Return (X, Y) of the center of cell containing provided text 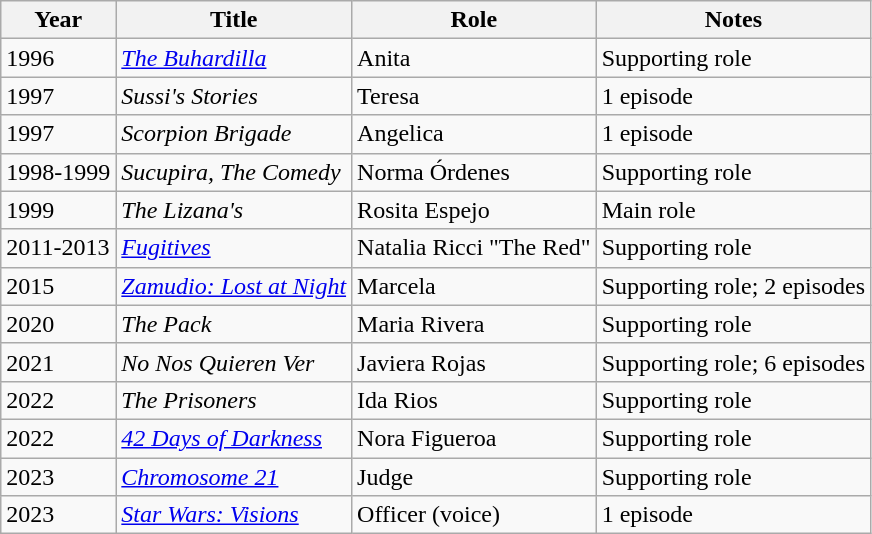
Scorpion Brigade (234, 134)
Anita (474, 58)
42 Days of Darkness (234, 438)
Officer (voice) (474, 515)
Ida Rios (474, 400)
The Lizana's (234, 210)
2020 (58, 324)
Judge (474, 477)
Maria Rivera (474, 324)
Title (234, 20)
2021 (58, 362)
Nora Figueroa (474, 438)
1996 (58, 58)
Year (58, 20)
Fugitives (234, 248)
Javiera Rojas (474, 362)
Chromosome 21 (234, 477)
Role (474, 20)
The Buhardilla (234, 58)
Marcela (474, 286)
Teresa (474, 96)
Notes (733, 20)
The Pack (234, 324)
2011-2013 (58, 248)
Zamudio: Lost at Night (234, 286)
Angelica (474, 134)
Norma Órdenes (474, 172)
Star Wars: Visions (234, 515)
Supporting role; 6 episodes (733, 362)
1999 (58, 210)
Rosita Espejo (474, 210)
Sucupira, The Comedy (234, 172)
Supporting role; 2 episodes (733, 286)
2015 (58, 286)
Main role (733, 210)
Natalia Ricci "The Red" (474, 248)
1998-1999 (58, 172)
The Prisoners (234, 400)
No Nos Quieren Ver (234, 362)
Sussi's Stories (234, 96)
